Pinpoint the cell where the given text exists, returning its (x, y) midpoint coordinate. 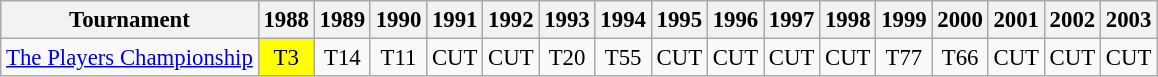
1999 (904, 20)
2000 (960, 20)
T20 (567, 58)
1996 (735, 20)
2003 (1128, 20)
T66 (960, 58)
T11 (398, 58)
1989 (342, 20)
2002 (1072, 20)
2001 (1016, 20)
1995 (679, 20)
1991 (455, 20)
1992 (511, 20)
1993 (567, 20)
1990 (398, 20)
T3 (286, 58)
T77 (904, 58)
T55 (623, 58)
T14 (342, 58)
1997 (792, 20)
Tournament (130, 20)
1994 (623, 20)
The Players Championship (130, 58)
1988 (286, 20)
1998 (848, 20)
